Scan for the cell matching the given text and deliver its (X, Y) coordinate at center. 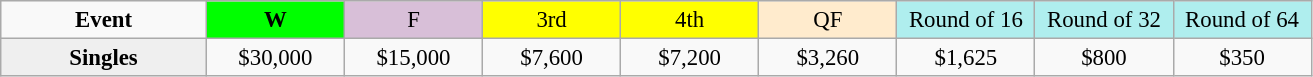
$7,200 (690, 58)
4th (690, 20)
$1,625 (966, 58)
W (275, 20)
$15,000 (413, 58)
Event (104, 20)
$3,260 (828, 58)
F (413, 20)
QF (828, 20)
Round of 16 (966, 20)
$7,600 (552, 58)
Round of 64 (1242, 20)
Singles (104, 58)
Round of 32 (1104, 20)
$30,000 (275, 58)
3rd (552, 20)
$800 (1104, 58)
$350 (1242, 58)
